Extract the (X, Y) coordinate from the center of the cell holding the provided text.  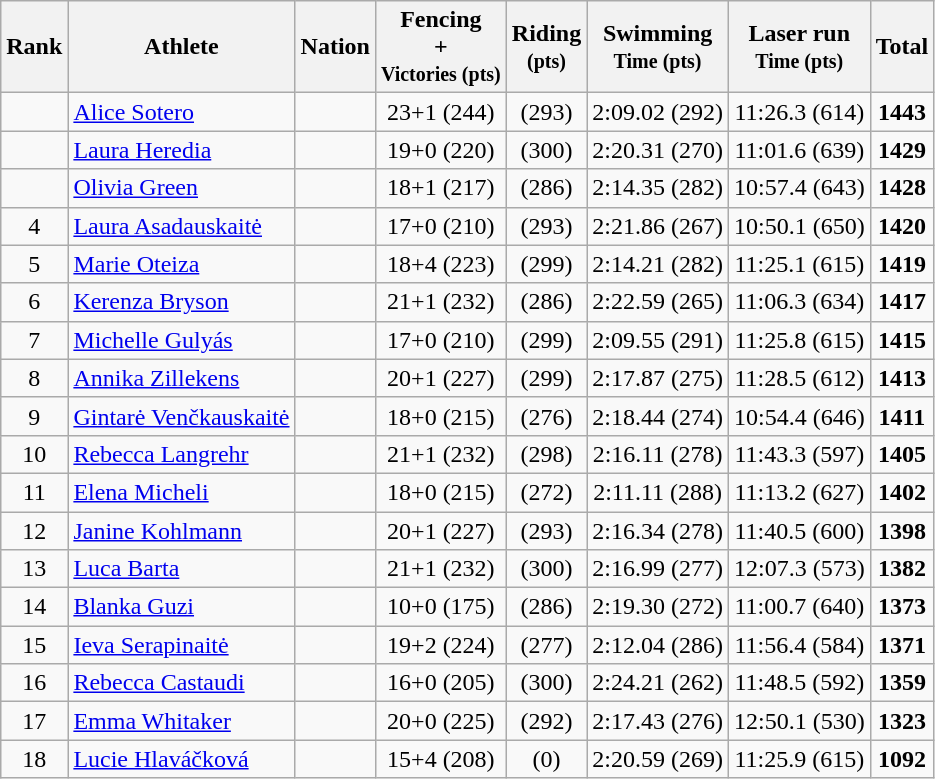
1429 (902, 150)
10:57.4 (643) (799, 188)
Alice Sotero (182, 112)
2:19.30 (272) (658, 607)
20+0 (225) (440, 721)
1359 (902, 683)
2:18.44 (274) (658, 416)
1398 (902, 531)
2:17.43 (276) (658, 721)
Rebecca Castaudi (182, 683)
15+4 (208) (440, 759)
10+0 (175) (440, 607)
18+1 (217) (440, 188)
11:01.6 (639) (799, 150)
Blanka Guzi (182, 607)
9 (34, 416)
1415 (902, 340)
11:25.1 (615) (799, 264)
2:09.02 (292) (658, 112)
2:12.04 (286) (658, 645)
5 (34, 264)
2:16.11 (278) (658, 454)
18+4 (223) (440, 264)
2:22.59 (265) (658, 302)
Ieva Serapinaitė (182, 645)
1405 (902, 454)
1371 (902, 645)
11:43.3 (597) (799, 454)
1413 (902, 378)
7 (34, 340)
12 (34, 531)
8 (34, 378)
1382 (902, 569)
18 (34, 759)
2:20.31 (270) (658, 150)
2:20.59 (269) (658, 759)
Emma Whitaker (182, 721)
2:24.21 (262) (658, 683)
Janine Kohlmann (182, 531)
1417 (902, 302)
2:09.55 (291) (658, 340)
Riding(pts) (546, 47)
Laser runTime (pts) (799, 47)
2:17.87 (275) (658, 378)
Annika Zillekens (182, 378)
2:14.35 (282) (658, 188)
6 (34, 302)
Elena Micheli (182, 492)
16+0 (205) (440, 683)
Luca Barta (182, 569)
Gintarė Venčkauskaitė (182, 416)
11:48.5 (592) (799, 683)
11:56.4 (584) (799, 645)
11:00.7 (640) (799, 607)
10:54.4 (646) (799, 416)
11:25.8 (615) (799, 340)
Rebecca Langrehr (182, 454)
19+2 (224) (440, 645)
12:50.1 (530) (799, 721)
11:25.9 (615) (799, 759)
23+1 (244) (440, 112)
11:28.5 (612) (799, 378)
16 (34, 683)
1411 (902, 416)
4 (34, 226)
Lucie Hlaváčková (182, 759)
2:21.86 (267) (658, 226)
Athlete (182, 47)
(0) (546, 759)
1323 (902, 721)
11:26.3 (614) (799, 112)
(292) (546, 721)
Kerenza Bryson (182, 302)
2:16.99 (277) (658, 569)
Laura Heredia (182, 150)
1092 (902, 759)
10:50.1 (650) (799, 226)
2:11.11 (288) (658, 492)
14 (34, 607)
Laura Asadauskaitė (182, 226)
11 (34, 492)
Total (902, 47)
1428 (902, 188)
Olivia Green (182, 188)
1373 (902, 607)
19+0 (220) (440, 150)
Nation (335, 47)
(298) (546, 454)
(277) (546, 645)
1402 (902, 492)
11:13.2 (627) (799, 492)
1443 (902, 112)
Marie Oteiza (182, 264)
12:07.3 (573) (799, 569)
2:16.34 (278) (658, 531)
1420 (902, 226)
Rank (34, 47)
11:40.5 (600) (799, 531)
13 (34, 569)
1419 (902, 264)
SwimmingTime (pts) (658, 47)
(272) (546, 492)
11:06.3 (634) (799, 302)
Michelle Gulyás (182, 340)
(276) (546, 416)
2:14.21 (282) (658, 264)
Fencing+Victories (pts) (440, 47)
15 (34, 645)
10 (34, 454)
17 (34, 721)
